Locate the cell with the specified text and output its [x, y] center coordinate. 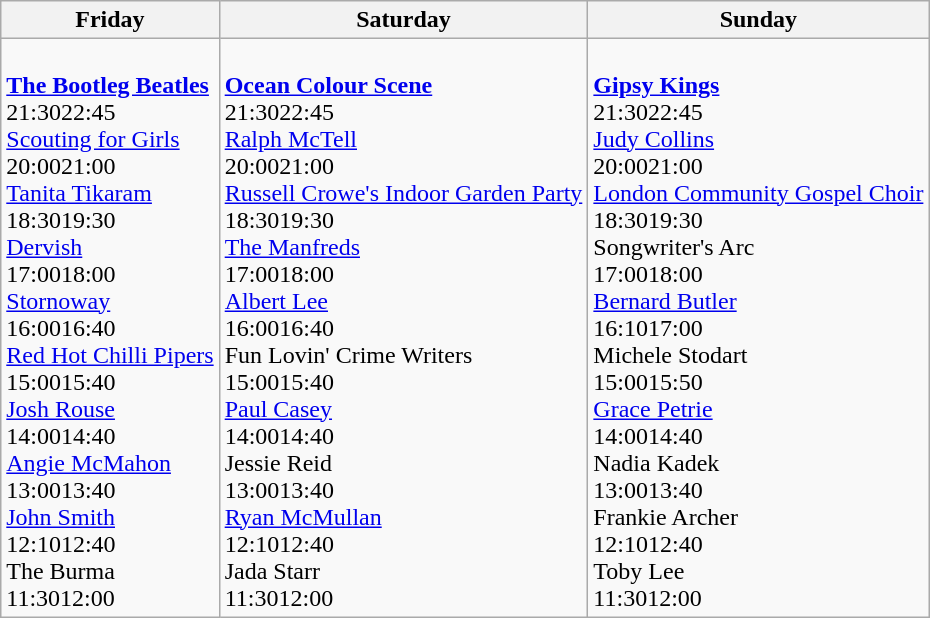
Sunday [758, 20]
Friday [110, 20]
Saturday [404, 20]
